Extract the (x, y) coordinate from the center of the cell holding the provided text.  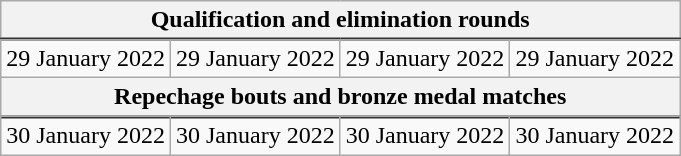
Qualification and elimination rounds (340, 20)
Repechage bouts and bronze medal matches (340, 98)
